Detect which cell encompasses the target text, then output its (x, y) center coordinate. 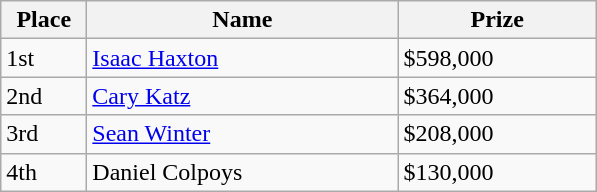
Isaac Haxton (242, 58)
$130,000 (498, 172)
1st (44, 58)
2nd (44, 96)
3rd (44, 134)
Sean Winter (242, 134)
Cary Katz (242, 96)
Prize (498, 20)
Name (242, 20)
$208,000 (498, 134)
Daniel Colpoys (242, 172)
$598,000 (498, 58)
4th (44, 172)
$364,000 (498, 96)
Place (44, 20)
